Extract the (X, Y) coordinate from the center of the cell holding the provided text.  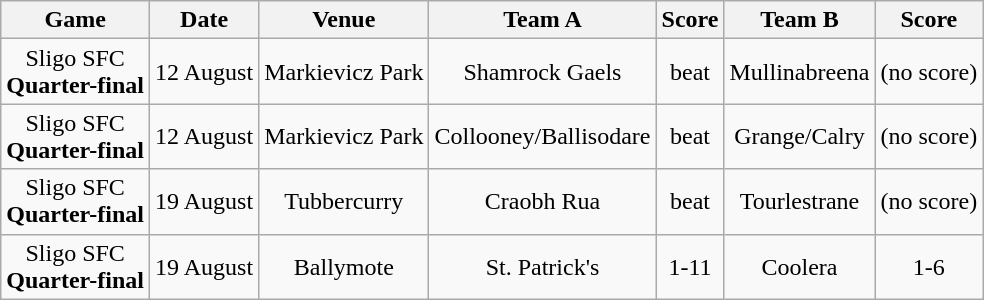
Team B (800, 20)
Tourlestrane (800, 202)
St. Patrick's (542, 266)
Venue (344, 20)
Date (204, 20)
Tubbercurry (344, 202)
1-6 (929, 266)
Team A (542, 20)
Collooney/Ballisodare (542, 136)
Shamrock Gaels (542, 72)
Ballymote (344, 266)
Craobh Rua (542, 202)
Game (76, 20)
Mullinabreena (800, 72)
1-11 (690, 266)
Coolera (800, 266)
Grange/Calry (800, 136)
